Return the (x, y) coordinate for the center point of the cell that contains the specified text.  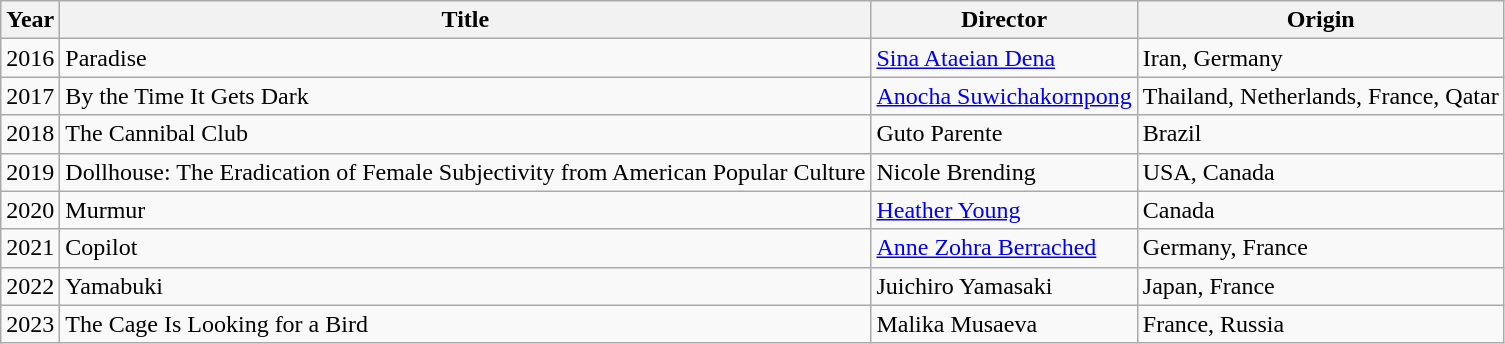
Director (1004, 20)
2016 (30, 58)
Murmur (466, 210)
Germany, France (1320, 248)
Anocha Suwichakornpong (1004, 96)
Canada (1320, 210)
Sina Ataeian Dena (1004, 58)
2018 (30, 134)
Origin (1320, 20)
2017 (30, 96)
France, Russia (1320, 324)
Nicole Brending (1004, 172)
2022 (30, 286)
Yamabuki (466, 286)
Thailand, Netherlands, France, Qatar (1320, 96)
2023 (30, 324)
Japan, France (1320, 286)
Copilot (466, 248)
Juichiro Yamasaki (1004, 286)
2021 (30, 248)
Heather Young (1004, 210)
Malika Musaeva (1004, 324)
Dollhouse: The Eradication of Female Subjectivity from American Popular Culture (466, 172)
The Cannibal Club (466, 134)
2019 (30, 172)
Iran, Germany (1320, 58)
The Cage Is Looking for a Bird (466, 324)
Brazil (1320, 134)
2020 (30, 210)
Year (30, 20)
Paradise (466, 58)
Title (466, 20)
Anne Zohra Berrached (1004, 248)
By the Time It Gets Dark (466, 96)
USA, Canada (1320, 172)
Guto Parente (1004, 134)
